Provide the [x, y] coordinate of the cell's center where the given text is located.  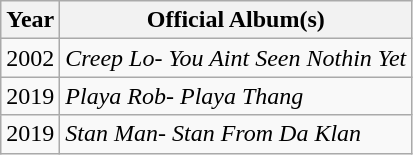
Creep Lo- You Aint Seen Nothin Yet [236, 58]
Playa Rob- Playa Thang [236, 96]
2002 [30, 58]
Stan Man- Stan From Da Klan [236, 134]
Year [30, 20]
Official Album(s) [236, 20]
